For the text-containing cell, return its midpoint in [x, y] coordinate format. 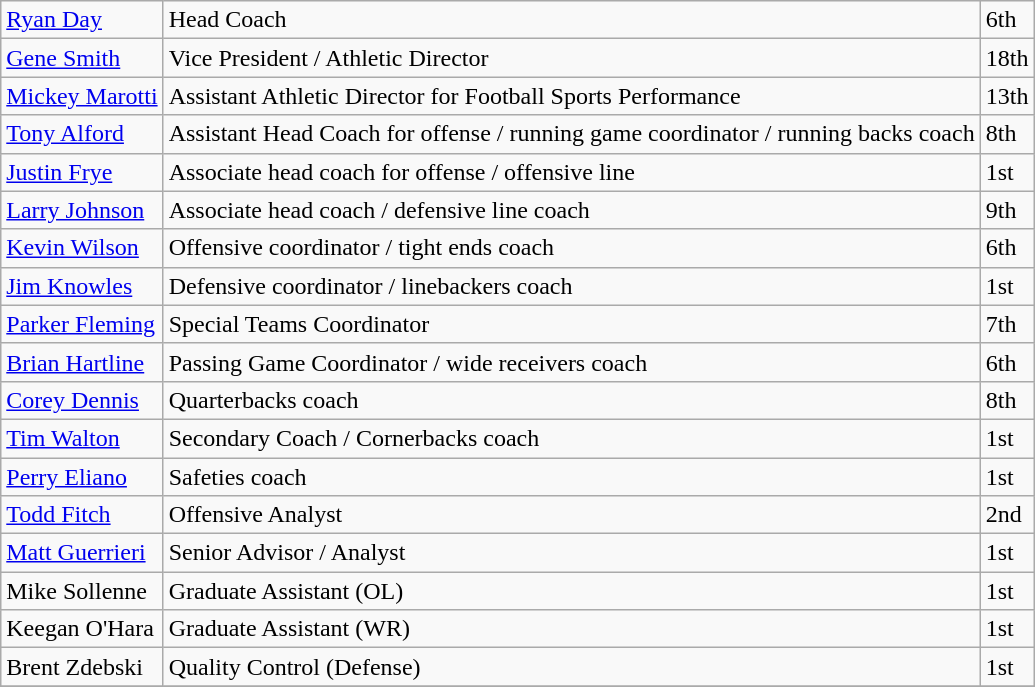
2nd [1007, 515]
Associate head coach / defensive line coach [572, 210]
Quality Control (Defense) [572, 667]
Graduate Assistant (WR) [572, 629]
Special Teams Coordinator [572, 324]
18th [1007, 58]
Vice President / Athletic Director [572, 58]
Kevin Wilson [82, 248]
7th [1007, 324]
Defensive coordinator / linebackers coach [572, 286]
Associate head coach for offense / offensive line [572, 172]
Senior Advisor / Analyst [572, 553]
Tony Alford [82, 134]
Offensive coordinator / tight ends coach [572, 248]
Tim Walton [82, 438]
Brent Zdebski [82, 667]
9th [1007, 210]
Offensive Analyst [572, 515]
Ryan Day [82, 20]
Larry Johnson [82, 210]
Mike Sollenne [82, 591]
Matt Guerrieri [82, 553]
Graduate Assistant (OL) [572, 591]
Secondary Coach / Cornerbacks coach [572, 438]
Gene Smith [82, 58]
Head Coach [572, 20]
Jim Knowles [82, 286]
Assistant Head Coach for offense / running game coordinator / running backs coach [572, 134]
Passing Game Coordinator / wide receivers coach [572, 362]
Perry Eliano [82, 477]
Parker Fleming [82, 324]
Quarterbacks coach [572, 400]
Keegan O'Hara [82, 629]
Justin Frye [82, 172]
Mickey Marotti [82, 96]
Todd Fitch [82, 515]
Assistant Athletic Director for Football Sports Performance [572, 96]
Safeties coach [572, 477]
Brian Hartline [82, 362]
Corey Dennis [82, 400]
13th [1007, 96]
